Find where the given text appears and provide that cell's center as [x, y] coordinate. 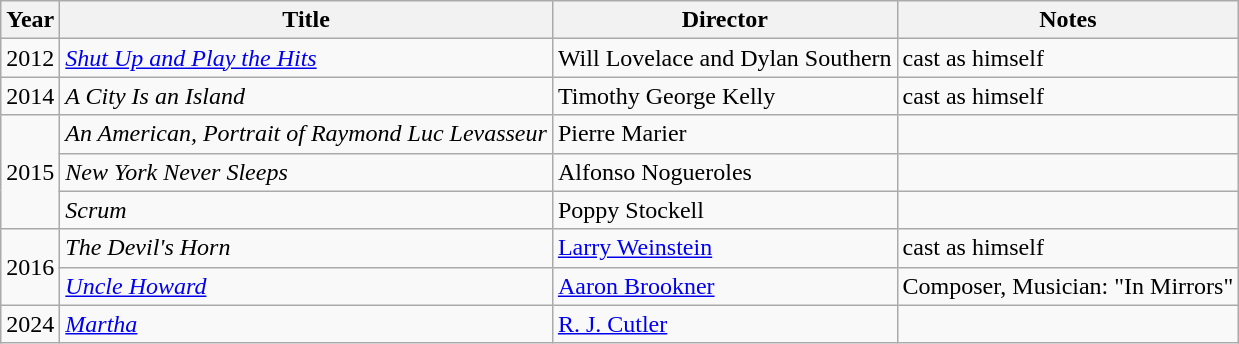
2015 [30, 172]
Shut Up and Play the Hits [306, 58]
Uncle Howard [306, 286]
Title [306, 20]
An American, Portrait of Raymond Luc Levasseur [306, 134]
Alfonso Nogueroles [724, 172]
New York Never Sleeps [306, 172]
Timothy George Kelly [724, 96]
Larry Weinstein [724, 248]
Director [724, 20]
Martha [306, 324]
Aaron Brookner [724, 286]
Composer, Musician: "In Mirrors" [1068, 286]
2012 [30, 58]
2016 [30, 267]
Pierre Marier [724, 134]
Year [30, 20]
The Devil's Horn [306, 248]
2014 [30, 96]
Poppy Stockell [724, 210]
Scrum [306, 210]
A City Is an Island [306, 96]
R. J. Cutler [724, 324]
2024 [30, 324]
Notes [1068, 20]
Will Lovelace and Dylan Southern [724, 58]
